Identify which cell holds the provided text, then report its [x, y] central coordinate. 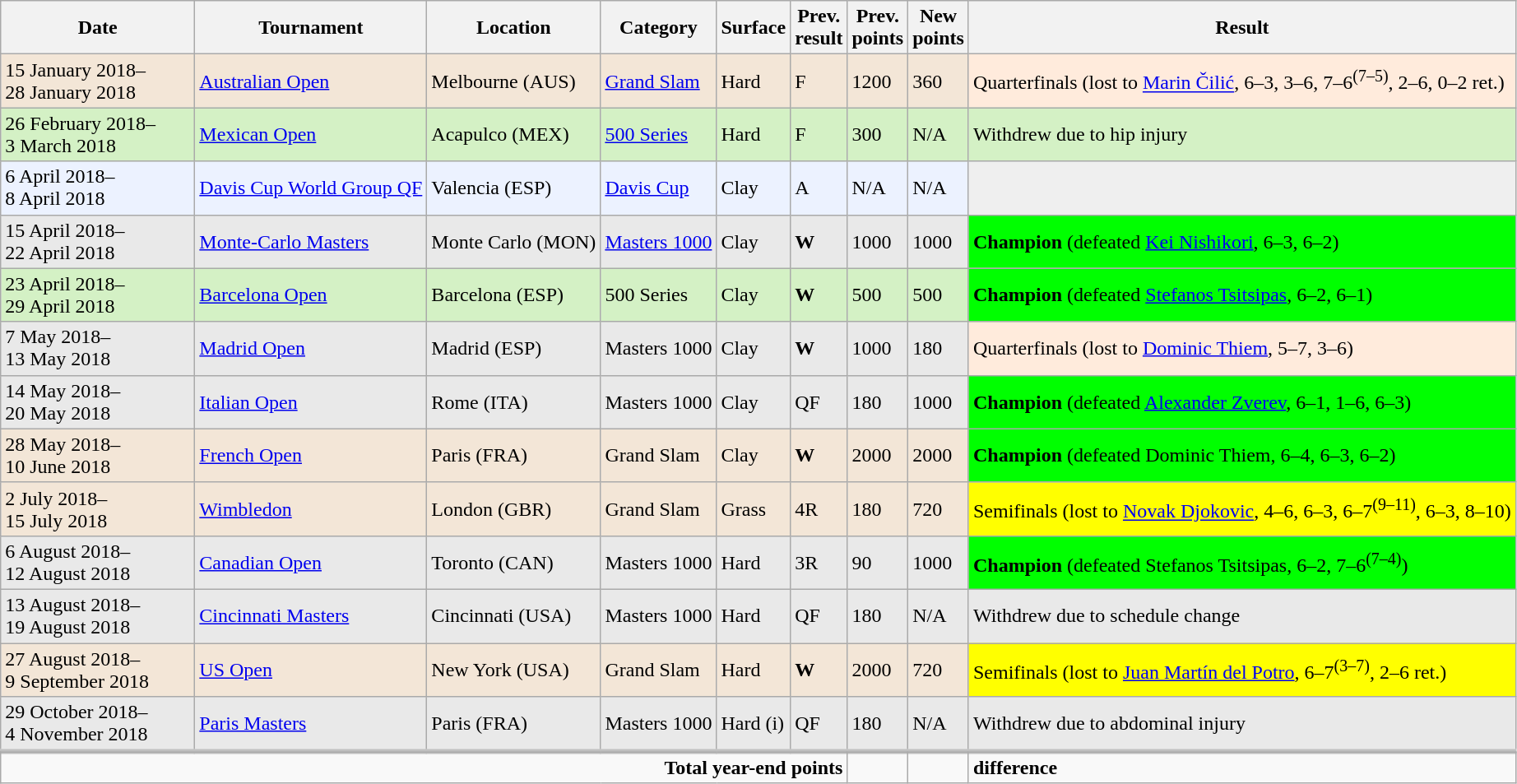
Tournament [311, 28]
23 April 2018– 29 April 2018 [98, 295]
29 October 2018–4 November 2018 [98, 724]
Semifinals (lost to Juan Martín del Potro, 6–7(3–7), 2–6 ret.) [1242, 670]
Davis Cup [658, 188]
Paris Masters [311, 724]
Quarterfinals (lost to Marin Čilić, 6–3, 3–6, 7–6(7–5), 2–6, 0–2 ret.) [1242, 81]
Champion (defeated Stefanos Tsitsipas, 6–2, 6–1) [1242, 295]
French Open [311, 456]
3R [819, 563]
Champion (defeated Dominic Thiem, 6–4, 6–3, 6–2) [1242, 456]
Champion (defeated Kei Nishikori, 6–3, 6–2) [1242, 242]
Withdrew due to schedule change [1242, 615]
Wimbledon [311, 508]
Melbourne (AUS) [513, 81]
Rome (ITA) [513, 401]
US Open [311, 670]
Grass [754, 508]
14 May 2018– 20 May 2018 [98, 401]
Australian Open [311, 81]
Madrid (ESP) [513, 349]
90 [878, 563]
Cincinnati Masters [311, 615]
15 April 2018– 22 April 2018 [98, 242]
300 [878, 135]
Madrid Open [311, 349]
Withdrew due to hip injury [1242, 135]
Hard (i) [754, 724]
Canadian Open [311, 563]
New York (USA) [513, 670]
4R [819, 508]
28 May 2018–10 June 2018 [98, 456]
Cincinnati (USA) [513, 615]
27 August 2018–9 September 2018 [98, 670]
360 [939, 81]
Champion (defeated Stefanos Tsitsipas, 6–2, 7–6(7–4)) [1242, 563]
1200 [878, 81]
Acapulco (MEX) [513, 135]
Newpoints [939, 28]
Barcelona (ESP) [513, 295]
6 April 2018– 8 April 2018 [98, 188]
13 August 2018– 19 August 2018 [98, 615]
Total year-end points [424, 768]
London (GBR) [513, 508]
6 August 2018–12 August 2018 [98, 563]
Surface [754, 28]
7 May 2018– 13 May 2018 [98, 349]
Champion (defeated Alexander Zverev, 6–1, 1–6, 6–3) [1242, 401]
15 January 2018–28 January 2018 [98, 81]
Mexican Open [311, 135]
A [819, 188]
Semifinals (lost to Novak Djokovic, 4–6, 6–3, 6–7(9–11), 6–3, 8–10) [1242, 508]
Toronto (CAN) [513, 563]
Location [513, 28]
Italian Open [311, 401]
26 February 2018– 3 March 2018 [98, 135]
Barcelona Open [311, 295]
Prev.result [819, 28]
Monte Carlo (MON) [513, 242]
Quarterfinals (lost to Dominic Thiem, 5–7, 3–6) [1242, 349]
Category [658, 28]
Monte-Carlo Masters [311, 242]
Date [98, 28]
difference [1242, 768]
Withdrew due to abdominal injury [1242, 724]
Davis Cup World Group QF [311, 188]
Valencia (ESP) [513, 188]
Prev.points [878, 28]
2 July 2018–15 July 2018 [98, 508]
Result [1242, 28]
